For the text-containing cell, return its midpoint in (X, Y) coordinate format. 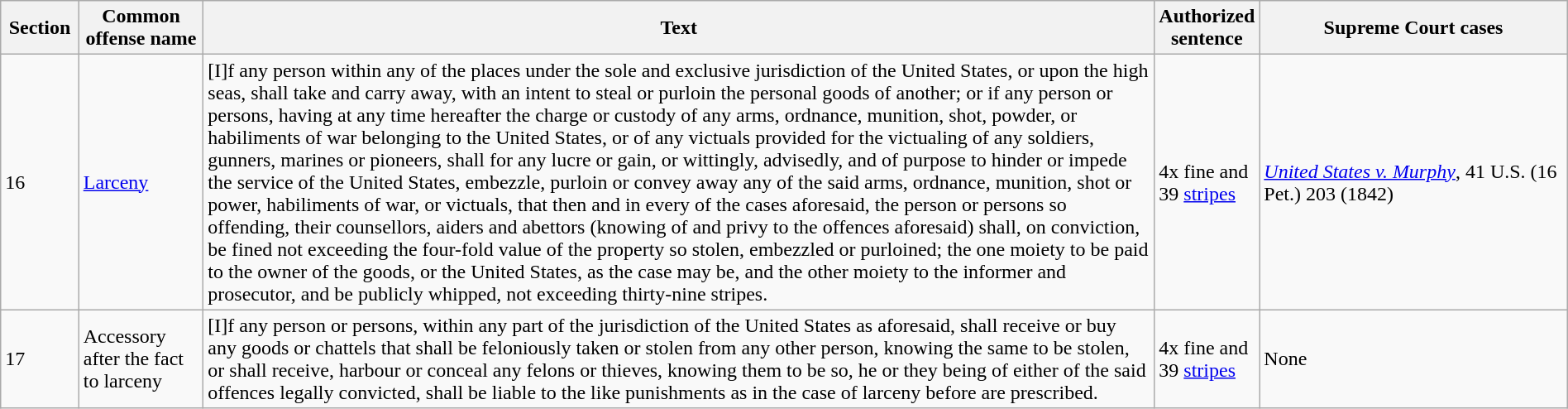
Authorized sentence (1207, 28)
Accessory after the fact to larceny (141, 359)
Section (40, 28)
United States v. Murphy, 41 U.S. (16 Pet.) 203 (1842) (1413, 182)
17 (40, 359)
16 (40, 182)
Text (679, 28)
Larceny (141, 182)
Supreme Court cases (1413, 28)
None (1413, 359)
Common offense name (141, 28)
